Return [x, y] of the center of cell containing provided text 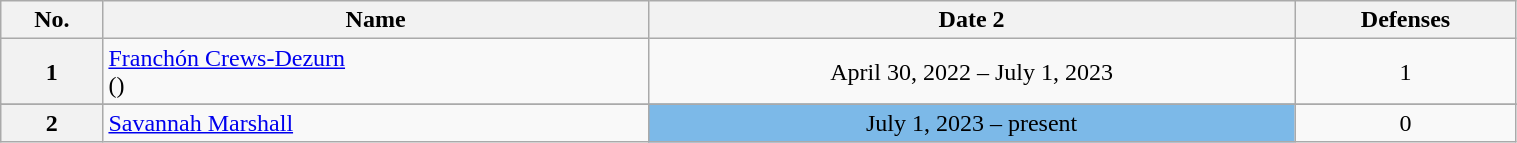
2 [52, 123]
Date 2 [972, 20]
Name [376, 20]
Defenses [1406, 20]
July 1, 2023 – present [972, 123]
0 [1406, 123]
Franchón Crews-Dezurn() [376, 72]
No. [52, 20]
April 30, 2022 – July 1, 2023 [972, 72]
Savannah Marshall [376, 123]
